Search for the cell housing the specified text and yield its [X, Y] center coordinate. 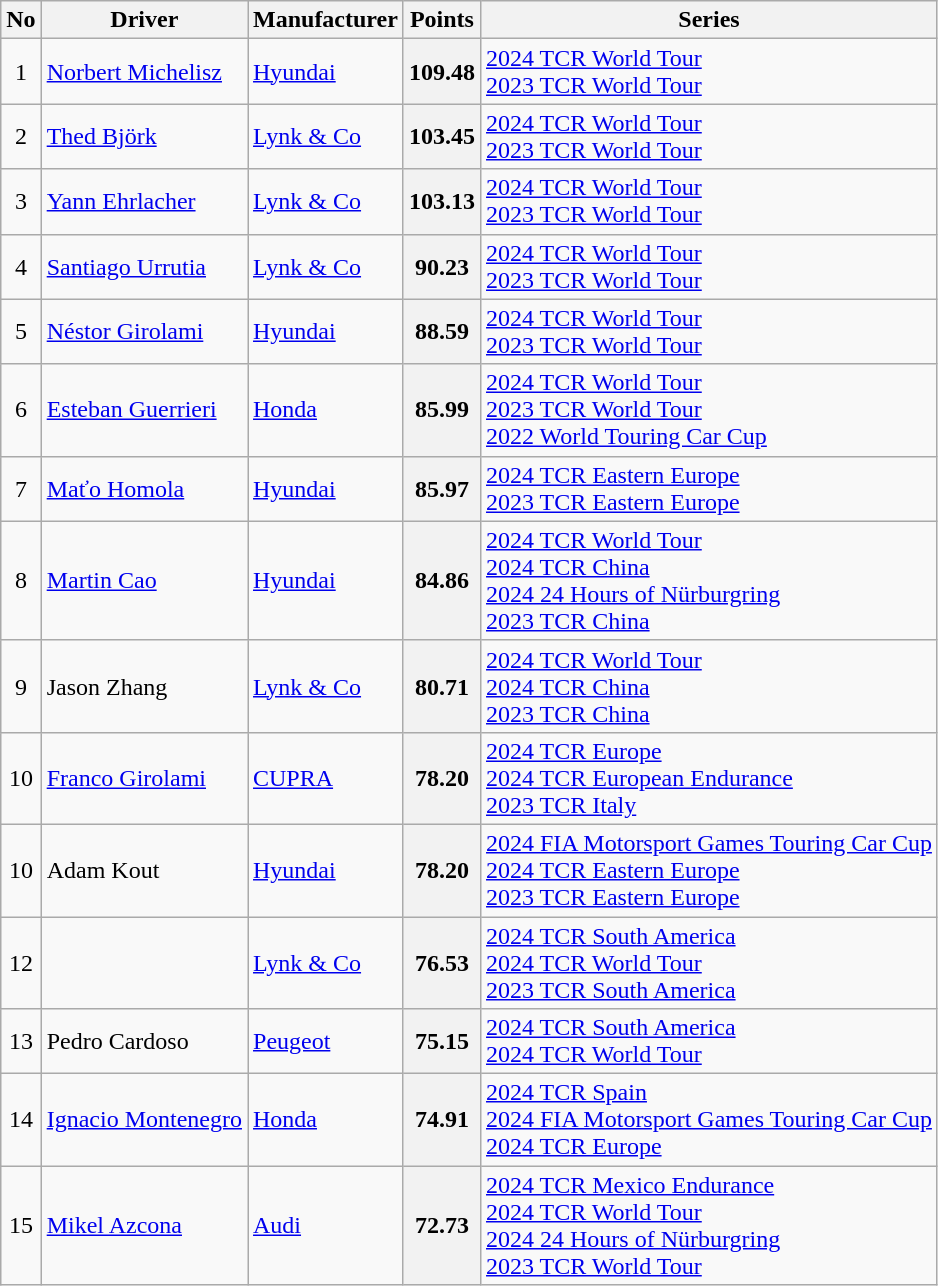
12 [21, 962]
Esteban Guerrieri [144, 410]
85.97 [442, 488]
Audi [326, 1226]
2024 FIA Motorsport Games Touring Car Cup2024 TCR Eastern Europe2023 TCR Eastern Europe [708, 870]
CUPRA [326, 778]
72.73 [442, 1226]
2024 TCR Spain2024 FIA Motorsport Games Touring Car Cup2024 TCR Europe [708, 1120]
2024 TCR World Tour2024 TCR China2024 24 Hours of Nürburgring2023 TCR China [708, 580]
6 [21, 410]
2024 TCR World Tour2023 TCR World Tour2022 World Touring Car Cup [708, 410]
Thed Björk [144, 136]
Pedro Cardoso [144, 1042]
2024 TCR South America2024 TCR World Tour2023 TCR South America [708, 962]
76.53 [442, 962]
4 [21, 266]
Points [442, 20]
Yann Ehrlacher [144, 202]
Maťo Homola [144, 488]
Franco Girolami [144, 778]
Jason Zhang [144, 686]
Norbert Michelisz [144, 72]
2024 TCR World Tour2024 TCR China2023 TCR China [708, 686]
84.86 [442, 580]
Adam Kout [144, 870]
109.48 [442, 72]
74.91 [442, 1120]
15 [21, 1226]
7 [21, 488]
Ignacio Montenegro [144, 1120]
Néstor Girolami [144, 332]
103.45 [442, 136]
Manufacturer [326, 20]
13 [21, 1042]
85.99 [442, 410]
1 [21, 72]
14 [21, 1120]
8 [21, 580]
75.15 [442, 1042]
2024 TCR South America2024 TCR World Tour [708, 1042]
Series [708, 20]
103.13 [442, 202]
Santiago Urrutia [144, 266]
Peugeot [326, 1042]
80.71 [442, 686]
Martin Cao [144, 580]
88.59 [442, 332]
2024 TCR Mexico Endurance2024 TCR World Tour2024 24 Hours of Nürburgring2023 TCR World Tour [708, 1226]
Driver [144, 20]
Mikel Azcona [144, 1226]
2024 TCR Europe2024 TCR European Endurance2023 TCR Italy [708, 778]
No [21, 20]
2024 TCR Eastern Europe2023 TCR Eastern Europe [708, 488]
2 [21, 136]
5 [21, 332]
9 [21, 686]
3 [21, 202]
90.23 [442, 266]
